For the text-containing cell, return its midpoint in [X, Y] coordinate format. 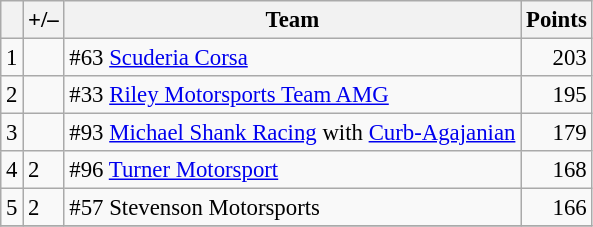
3 [12, 133]
#63 Scuderia Corsa [292, 58]
203 [556, 58]
Team [292, 20]
Points [556, 20]
168 [556, 170]
4 [12, 170]
1 [12, 58]
#96 Turner Motorsport [292, 170]
5 [12, 208]
179 [556, 133]
166 [556, 208]
+/– [44, 20]
#33 Riley Motorsports Team AMG [292, 95]
#57 Stevenson Motorsports [292, 208]
#93 Michael Shank Racing with Curb-Agajanian [292, 133]
195 [556, 95]
